Scan for the cell matching the given text and deliver its [x, y] coordinate at center. 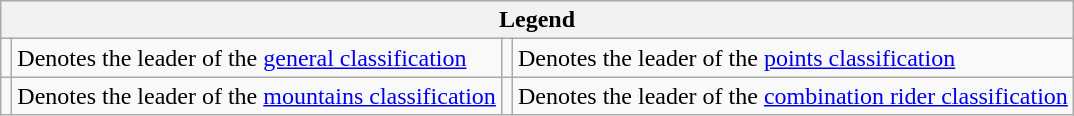
Legend [538, 20]
Denotes the leader of the mountains classification [257, 96]
Denotes the leader of the points classification [792, 58]
Denotes the leader of the combination rider classification [792, 96]
Denotes the leader of the general classification [257, 58]
